Determine the (X, Y) coordinate at the center of the cell enclosing the given text.  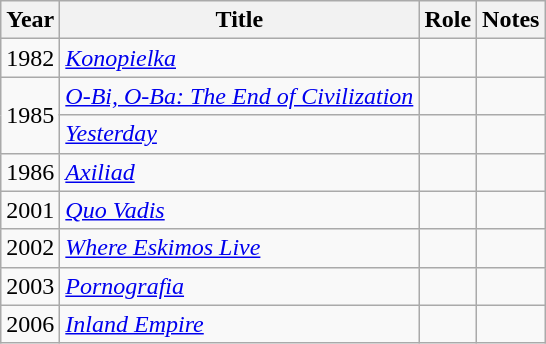
Konopielka (240, 58)
Yesterday (240, 134)
2001 (30, 210)
Title (240, 20)
Notes (511, 20)
Axiliad (240, 172)
O-Bi, O-Ba: The End of Civilization (240, 96)
1982 (30, 58)
Role (448, 20)
2003 (30, 286)
Where Eskimos Live (240, 248)
Inland Empire (240, 324)
1986 (30, 172)
Quo Vadis (240, 210)
Year (30, 20)
2006 (30, 324)
Pornografia (240, 286)
1985 (30, 115)
2002 (30, 248)
